Determine the [X, Y] coordinate at the center of the cell enclosing the given text.  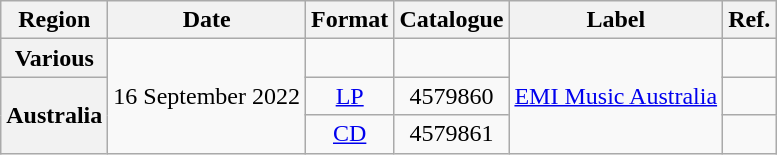
Label [616, 20]
EMI Music Australia [616, 96]
CD [350, 134]
Various [54, 58]
16 September 2022 [207, 96]
Ref. [750, 20]
LP [350, 96]
4579861 [452, 134]
Region [54, 20]
4579860 [452, 96]
Format [350, 20]
Catalogue [452, 20]
Date [207, 20]
Australia [54, 115]
